Output the (X, Y) coordinate of the center of the cell containing the given text.  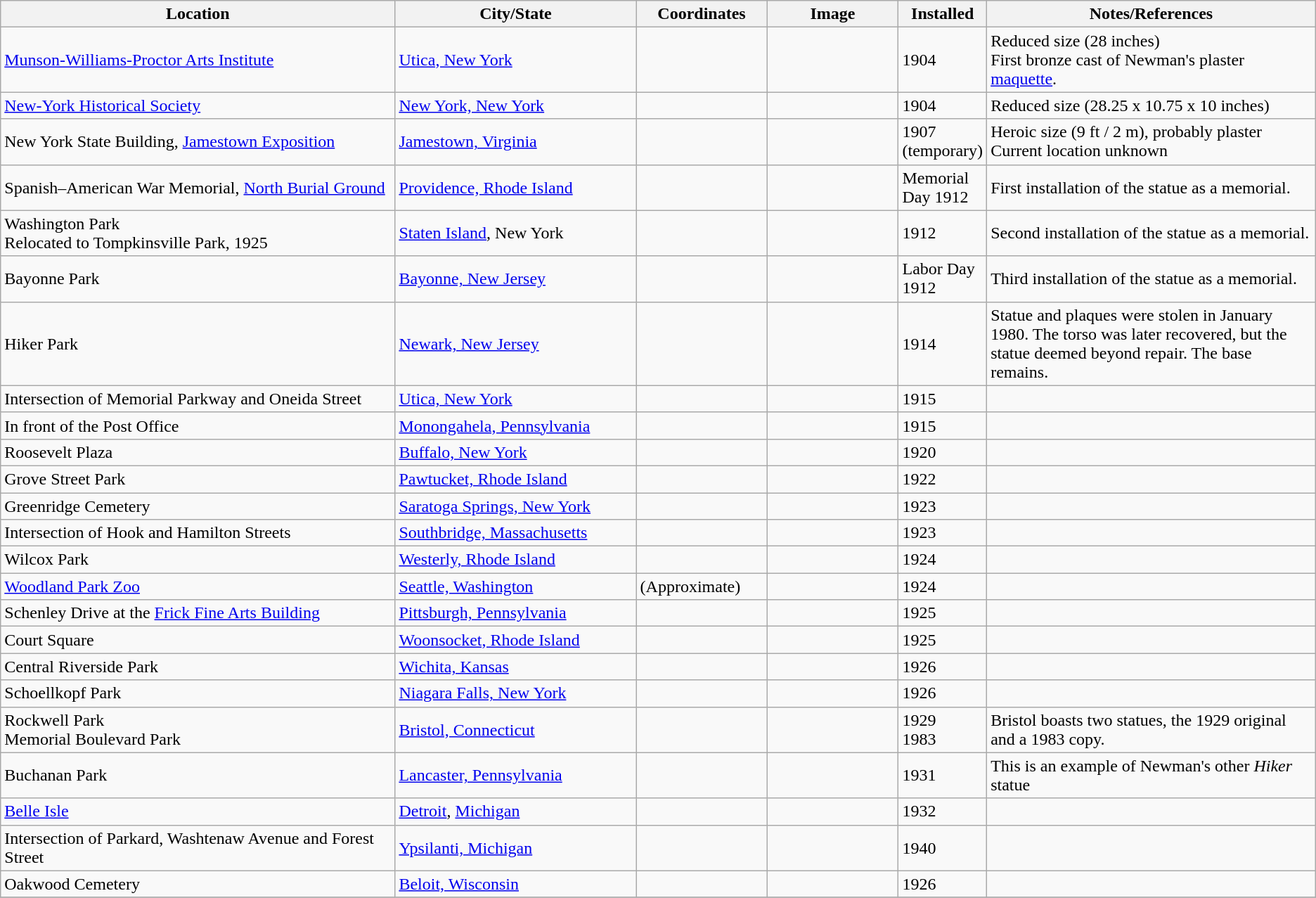
Beloit, Wisconsin (516, 884)
Detroit, Michigan (516, 812)
Location (198, 14)
Wilcox Park (198, 560)
Schenley Drive at the Frick Fine Arts Building (198, 613)
Bristol boasts two statues, the 1929 original and a 1983 copy. (1151, 730)
Labor Day 1912 (943, 278)
Heroic size (9 ft / 2 m), probably plasterCurrent location unknown (1151, 142)
Statue and plaques were stolen in January 1980. The torso was later recovered, but the statue deemed beyond repair. The base remains. (1151, 343)
Buffalo, New York (516, 452)
1907 (temporary) (943, 142)
Woodland Park Zoo (198, 586)
New York State Building, Jamestown Exposition (198, 142)
1931 (943, 775)
Niagara Falls, New York (516, 693)
Rockwell ParkMemorial Boulevard Park (198, 730)
Image (832, 14)
Hiker Park (198, 343)
Newark, New Jersey (516, 343)
Reduced size (28.25 x 10.75 x 10 inches) (1151, 105)
Memorial Day 1912 (943, 187)
Woonsocket, Rhode Island (516, 640)
Roosevelt Plaza (198, 452)
Munson-Williams-Proctor Arts Institute (198, 60)
Second installation of the statue as a memorial. (1151, 233)
19291983 (943, 730)
Court Square (198, 640)
Lancaster, Pennsylvania (516, 775)
Southbridge, Massachusetts (516, 533)
Grove Street Park (198, 479)
New York, New York (516, 105)
Jamestown, Virginia (516, 142)
1922 (943, 479)
Providence, Rhode Island (516, 187)
Seattle, Washington (516, 586)
First installation of the statue as a memorial. (1151, 187)
Third installation of the statue as a memorial. (1151, 278)
Notes/References (1151, 14)
Coordinates (702, 14)
Ypsilanti, Michigan (516, 848)
Spanish–American War Memorial, North Burial Ground (198, 187)
Bayonne Park (198, 278)
Installed (943, 14)
Bayonne, New Jersey (516, 278)
In front of the Post Office (198, 425)
Central Riverside Park (198, 667)
Westerly, Rhode Island (516, 560)
Intersection of Hook and Hamilton Streets (198, 533)
Buchanan Park (198, 775)
Staten Island, New York (516, 233)
Wichita, Kansas (516, 667)
Intersection of Parkard, Washtenaw Avenue and Forest Street (198, 848)
1920 (943, 452)
Oakwood Cemetery (198, 884)
Monongahela, Pennsylvania (516, 425)
This is an example of Newman's other Hiker statue (1151, 775)
1914 (943, 343)
Belle Isle (198, 812)
Schoellkopf Park (198, 693)
Reduced size (28 inches)First bronze cast of Newman's plaster maquette. (1151, 60)
Washington ParkRelocated to Tompkinsville Park, 1925 (198, 233)
New-York Historical Society (198, 105)
Intersection of Memorial Parkway and Oneida Street (198, 399)
Pawtucket, Rhode Island (516, 479)
1940 (943, 848)
Saratoga Springs, New York (516, 506)
Greenridge Cemetery (198, 506)
(Approximate) (702, 586)
Pittsburgh, Pennsylvania (516, 613)
City/State (516, 14)
Bristol, Connecticut (516, 730)
1912 (943, 233)
1932 (943, 812)
